Capture the cell that displays the provided text and extract its (x, y) central coordinate. 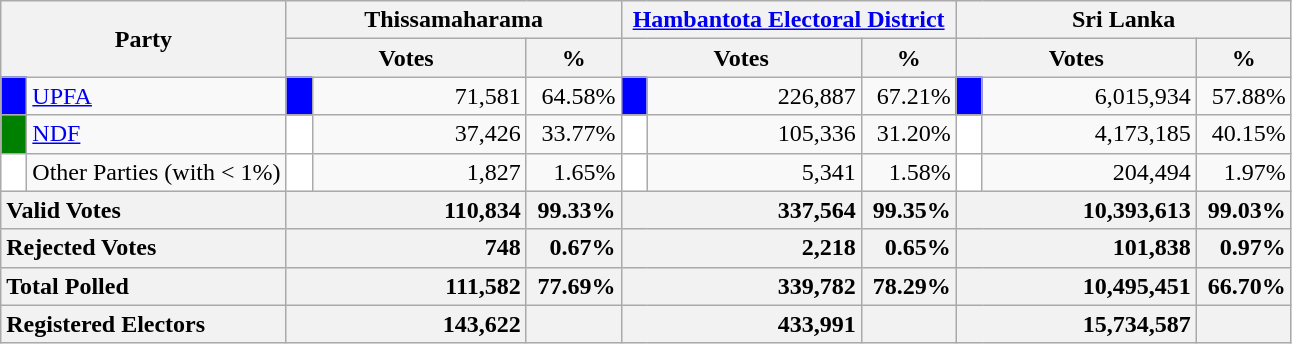
5,341 (754, 172)
204,494 (1089, 172)
31.20% (908, 134)
99.03% (1244, 210)
40.15% (1244, 134)
10,495,451 (1076, 286)
78.29% (908, 286)
Total Polled (144, 286)
339,782 (741, 286)
0.67% (574, 248)
99.33% (574, 210)
101,838 (1076, 248)
0.97% (1244, 248)
NDF (156, 134)
37,426 (419, 134)
71,581 (419, 96)
105,336 (754, 134)
Thissamaharama (454, 20)
77.69% (574, 286)
Registered Electors (144, 324)
4,173,185 (1089, 134)
1,827 (419, 172)
226,887 (754, 96)
UPFA (156, 96)
1.65% (574, 172)
10,393,613 (1076, 210)
67.21% (908, 96)
57.88% (1244, 96)
337,564 (741, 210)
15,734,587 (1076, 324)
66.70% (1244, 286)
748 (406, 248)
6,015,934 (1089, 96)
Valid Votes (144, 210)
33.77% (574, 134)
111,582 (406, 286)
Hambantota Electoral District (788, 20)
Other Parties (with < 1%) (156, 172)
2,218 (741, 248)
0.65% (908, 248)
110,834 (406, 210)
99.35% (908, 210)
Sri Lanka (1124, 20)
1.58% (908, 172)
143,622 (406, 324)
1.97% (1244, 172)
433,991 (741, 324)
Party (144, 39)
Rejected Votes (144, 248)
64.58% (574, 96)
